Search for the cell housing the specified text and yield its [X, Y] center coordinate. 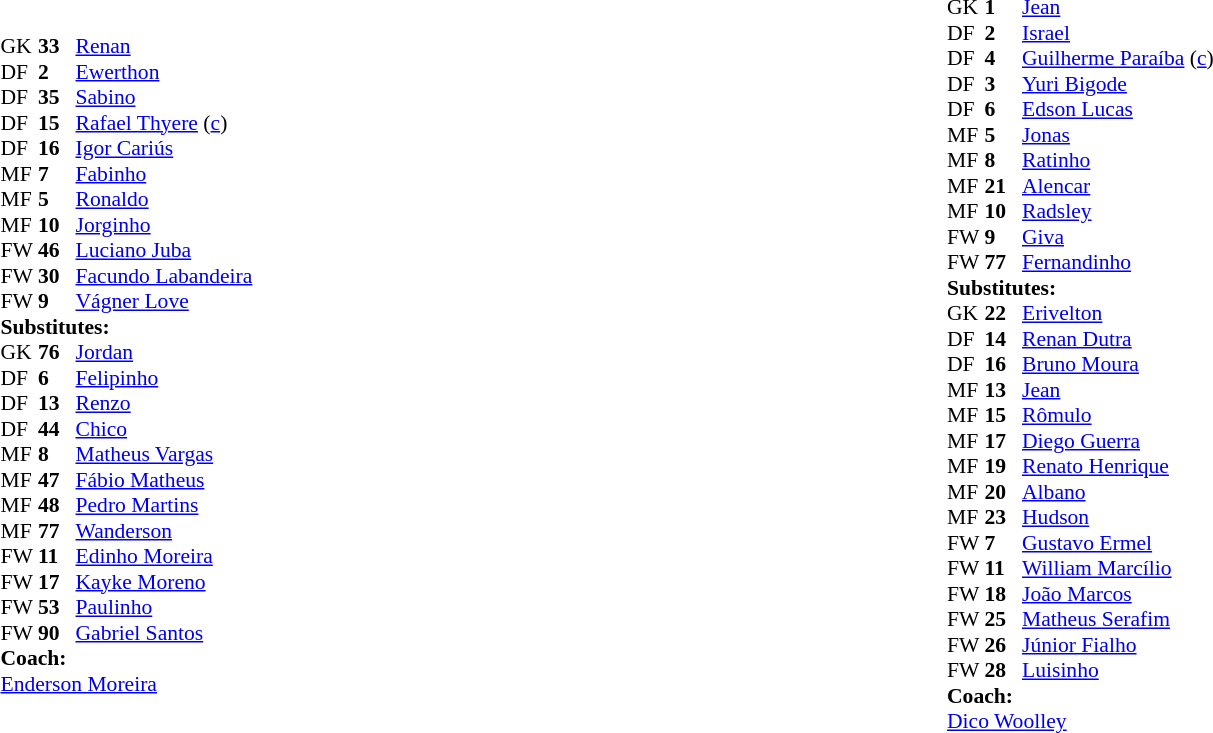
Renan [164, 46]
Enderson Moreira [126, 683]
Ewerthon [164, 71]
4 [1003, 59]
Wanderson [164, 530]
Vágner Love [164, 301]
Chico [164, 428]
23 [1003, 517]
Edinho Moreira [164, 556]
76 [57, 352]
22 [1003, 313]
Paulinho [164, 607]
28 [1003, 671]
Felipinho [164, 377]
44 [57, 428]
Gabriel Santos [164, 632]
19 [1003, 467]
Sabino [164, 97]
Kayke Moreno [164, 581]
Facundo Labandeira [164, 275]
26 [1003, 645]
Coach: [126, 658]
Matheus Vargas [164, 454]
Rafael Thyere (c) [164, 122]
48 [57, 505]
Jordan [164, 352]
Pedro Martins [164, 505]
47 [57, 479]
25 [1003, 619]
Substitutes: [126, 326]
Igor Cariús [164, 148]
46 [57, 250]
18 [1003, 594]
35 [57, 97]
20 [1003, 492]
90 [57, 632]
Ronaldo [164, 199]
Luciano Juba [164, 250]
21 [1003, 186]
3 [1003, 84]
Renzo [164, 403]
53 [57, 607]
Fabinho [164, 173]
30 [57, 275]
14 [1003, 339]
33 [57, 46]
Fábio Matheus [164, 479]
Jorginho [164, 224]
